Determine the [x, y] coordinate at the center of the cell enclosing the given text.  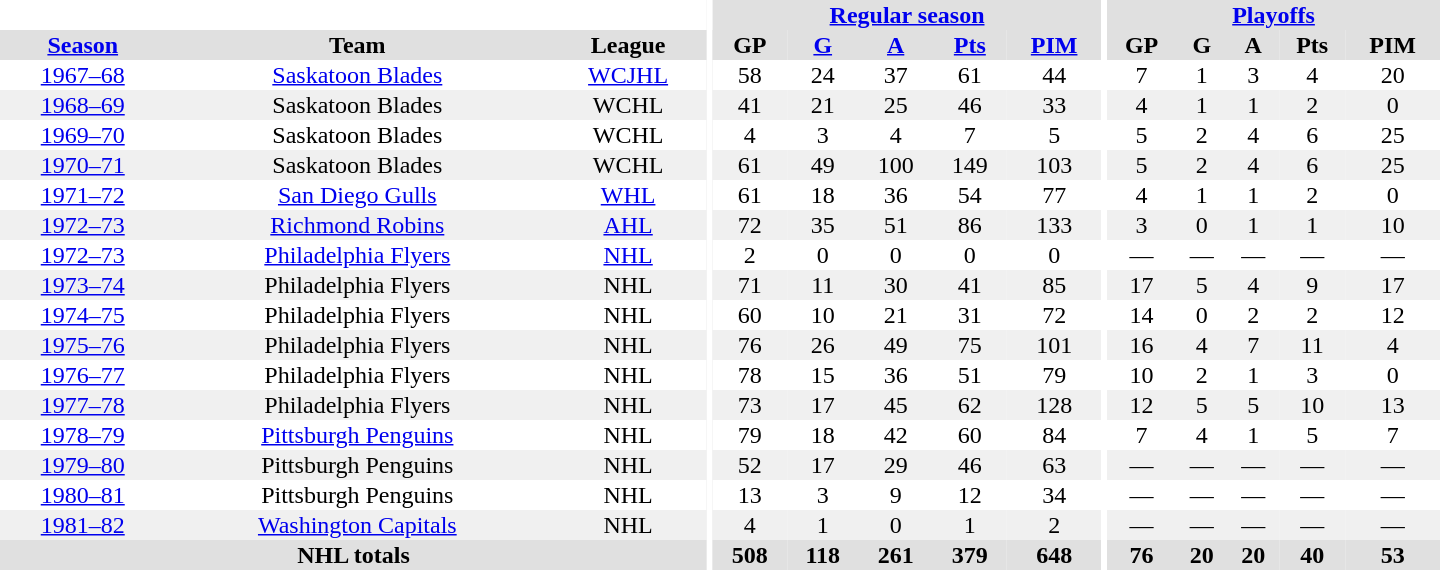
WCJHL [628, 75]
379 [970, 555]
86 [970, 225]
Playoffs [1274, 15]
261 [896, 555]
1977–78 [82, 405]
101 [1054, 345]
508 [750, 555]
1968–69 [82, 105]
73 [750, 405]
NHL totals [354, 555]
Richmond Robins [357, 225]
103 [1054, 165]
Regular season [908, 15]
37 [896, 75]
WHL [628, 195]
1978–79 [82, 435]
29 [896, 465]
1970–71 [82, 165]
1974–75 [82, 315]
16 [1142, 345]
34 [1054, 495]
42 [896, 435]
31 [970, 315]
30 [896, 285]
77 [1054, 195]
1969–70 [82, 135]
84 [1054, 435]
648 [1054, 555]
14 [1142, 315]
1975–76 [82, 345]
58 [750, 75]
26 [823, 345]
78 [750, 375]
35 [823, 225]
Team [357, 45]
40 [1312, 555]
52 [750, 465]
133 [1054, 225]
128 [1054, 405]
118 [823, 555]
1981–82 [82, 525]
85 [1054, 285]
62 [970, 405]
149 [970, 165]
15 [823, 375]
44 [1054, 75]
54 [970, 195]
San Diego Gulls [357, 195]
Washington Capitals [357, 525]
24 [823, 75]
1979–80 [82, 465]
1971–72 [82, 195]
1973–74 [82, 285]
33 [1054, 105]
1980–81 [82, 495]
AHL [628, 225]
53 [1392, 555]
Season [82, 45]
League [628, 45]
75 [970, 345]
1967–68 [82, 75]
63 [1054, 465]
71 [750, 285]
1976–77 [82, 375]
45 [896, 405]
100 [896, 165]
